Return the (x, y) coordinate for the center point of the cell that contains the specified text.  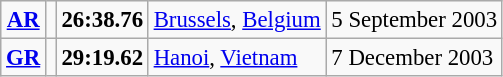
GR (24, 58)
AR (24, 20)
Hanoi, Vietnam (237, 58)
29:19.62 (102, 58)
26:38.76 (102, 20)
7 December 2003 (414, 58)
Brussels, Belgium (237, 20)
5 September 2003 (414, 20)
